For the text-containing cell, return its midpoint in (X, Y) coordinate format. 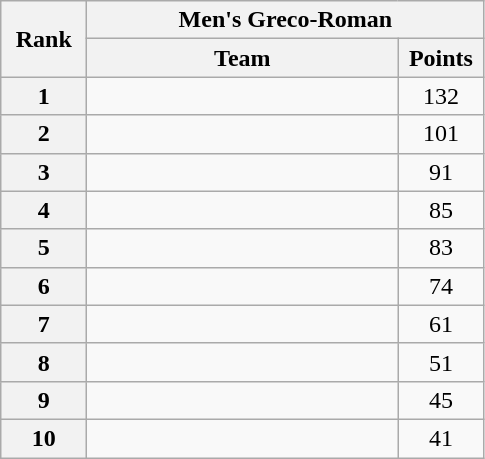
45 (441, 400)
1 (44, 96)
83 (441, 248)
6 (44, 286)
101 (441, 134)
85 (441, 210)
Points (441, 58)
61 (441, 324)
2 (44, 134)
9 (44, 400)
91 (441, 172)
10 (44, 438)
5 (44, 248)
3 (44, 172)
51 (441, 362)
41 (441, 438)
74 (441, 286)
Rank (44, 39)
Men's Greco-Roman (286, 20)
8 (44, 362)
Team (242, 58)
132 (441, 96)
4 (44, 210)
7 (44, 324)
